Detect which cell encompasses the target text, then output its [X, Y] center coordinate. 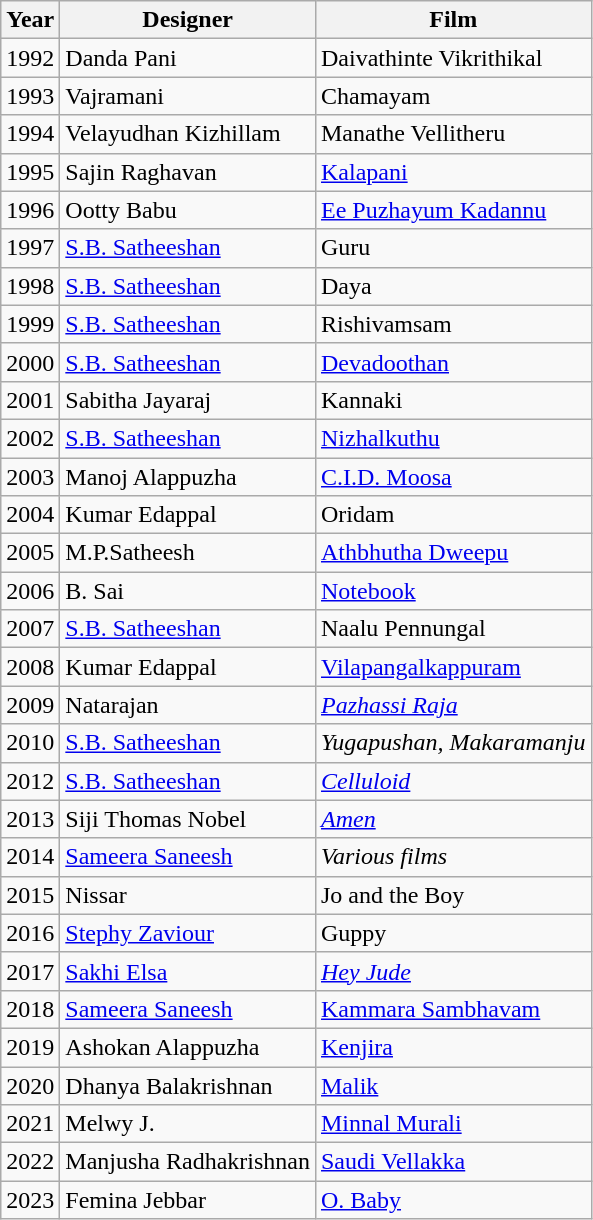
2012 [30, 781]
Nissar [188, 895]
Jo and the Boy [453, 895]
Ootty Babu [188, 210]
Sabitha Jayaraj [188, 400]
2007 [30, 629]
Ashokan Alappuzha [188, 1047]
Manoj Alappuzha [188, 477]
Manathe Vellitheru [453, 134]
1994 [30, 134]
Athbhutha Dweepu [453, 553]
Oridam [453, 515]
2002 [30, 438]
Kammara Sambhavam [453, 1009]
2023 [30, 1200]
Saudi Vellakka [453, 1162]
Ee Puzhayum Kadannu [453, 210]
Designer [188, 20]
2009 [30, 705]
Kannaki [453, 400]
2022 [30, 1162]
Malik [453, 1085]
2010 [30, 743]
1995 [30, 172]
Rishivamsam [453, 324]
2016 [30, 933]
2001 [30, 400]
1996 [30, 210]
Guppy [453, 933]
Year [30, 20]
2014 [30, 857]
Daya [453, 286]
1993 [30, 96]
2020 [30, 1085]
1992 [30, 58]
2000 [30, 362]
2003 [30, 477]
Film [453, 20]
Celluloid [453, 781]
Devadoothan [453, 362]
Naalu Pennungal [453, 629]
Amen [453, 819]
2004 [30, 515]
Dhanya Balakrishnan [188, 1085]
2015 [30, 895]
Kalapani [453, 172]
Femina Jebbar [188, 1200]
Vajramani [188, 96]
2006 [30, 591]
Minnal Murali [453, 1124]
C.I.D. Moosa [453, 477]
Kenjira [453, 1047]
Natarajan [188, 705]
Velayudhan Kizhillam [188, 134]
1998 [30, 286]
Melwy J. [188, 1124]
Nizhalkuthu [453, 438]
Hey Jude [453, 971]
B. Sai [188, 591]
2019 [30, 1047]
2021 [30, 1124]
Various films [453, 857]
Manjusha Radhakrishnan [188, 1162]
O. Baby [453, 1200]
Yugapushan, Makaramanju [453, 743]
Guru [453, 248]
Danda Pani [188, 58]
2013 [30, 819]
Daivathinte Vikrithikal [453, 58]
Stephy Zaviour [188, 933]
Notebook [453, 591]
2018 [30, 1009]
Siji Thomas Nobel [188, 819]
Sakhi Elsa [188, 971]
Vilapangalkappuram [453, 667]
2008 [30, 667]
Chamayam [453, 96]
M.P.Satheesh [188, 553]
1999 [30, 324]
Pazhassi Raja [453, 705]
1997 [30, 248]
2005 [30, 553]
Sajin Raghavan [188, 172]
2017 [30, 971]
